Return [X, Y] of the center of cell containing provided text 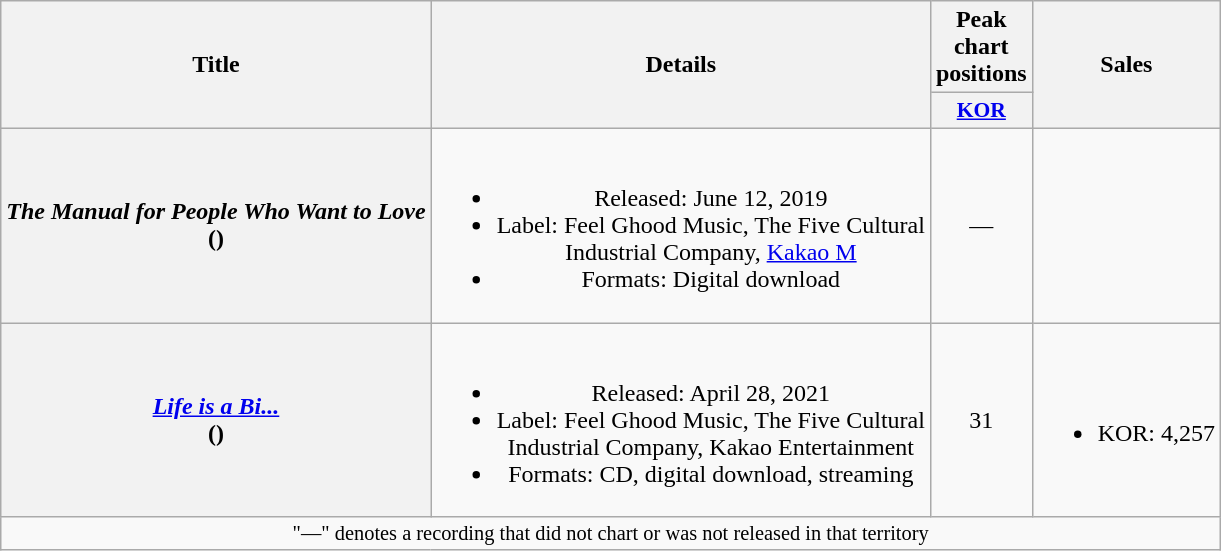
The Manual for People Who Want to Love() [216, 225]
Released: April 28, 2021Label: Feel Ghood Music, The Five Cultural Industrial Company, Kakao EntertainmentFormats: CD, digital download, streaming [680, 419]
KOR: 4,257 [1126, 419]
Released: June 12, 2019Label: Feel Ghood Music, The Five Cultural Industrial Company, Kakao MFormats: Digital download [680, 225]
KOR [981, 111]
Life is a Bi...() [216, 419]
— [981, 225]
Sales [1126, 65]
31 [981, 419]
Peak chartpositions [981, 47]
Details [680, 65]
Title [216, 65]
"—" denotes a recording that did not chart or was not released in that territory [611, 534]
